Find where the given text appears and provide that cell's center as [X, Y] coordinate. 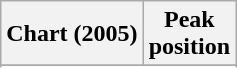
Chart (2005) [72, 34]
Peak position [189, 34]
